Provide the (X, Y) coordinate of the cell's center where the given text is located.  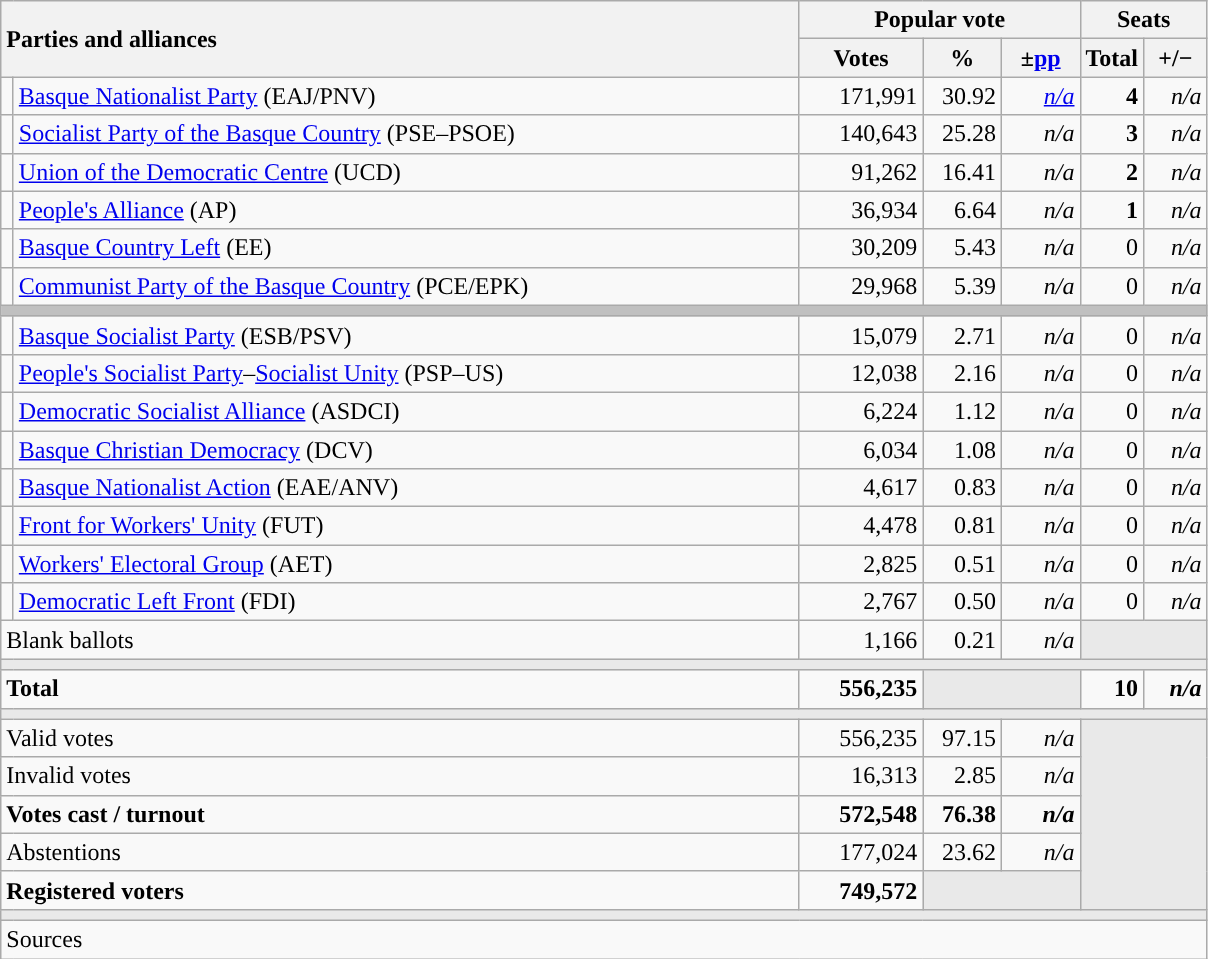
Communist Party of the Basque Country (PCE/EPK) (406, 286)
6.64 (962, 210)
2,767 (861, 602)
Sources (604, 939)
1.08 (962, 449)
16,313 (861, 776)
1.12 (962, 411)
Abstentions (400, 852)
140,643 (861, 134)
6,224 (861, 411)
Votes (861, 58)
36,934 (861, 210)
12,038 (861, 373)
25.28 (962, 134)
76.38 (962, 814)
0.21 (962, 640)
2.85 (962, 776)
% (962, 58)
Basque Nationalist Action (EAE/ANV) (406, 488)
Socialist Party of the Basque Country (PSE–PSOE) (406, 134)
6,034 (861, 449)
0.83 (962, 488)
2.71 (962, 335)
Registered voters (400, 890)
Front for Workers' Unity (FUT) (406, 526)
30,209 (861, 248)
0.81 (962, 526)
749,572 (861, 890)
1,166 (861, 640)
+/− (1176, 58)
0.51 (962, 564)
Blank ballots (400, 640)
1 (1112, 210)
15,079 (861, 335)
People's Alliance (AP) (406, 210)
4,478 (861, 526)
Basque Nationalist Party (EAJ/PNV) (406, 96)
Votes cast / turnout (400, 814)
10 (1112, 689)
2.16 (962, 373)
Democratic Socialist Alliance (ASDCI) (406, 411)
Basque Socialist Party (ESB/PSV) (406, 335)
30.92 (962, 96)
171,991 (861, 96)
Valid votes (400, 738)
Democratic Left Front (FDI) (406, 602)
29,968 (861, 286)
Popular vote (940, 20)
0.50 (962, 602)
Union of the Democratic Centre (UCD) (406, 172)
2 (1112, 172)
91,262 (861, 172)
4,617 (861, 488)
2,825 (861, 564)
572,548 (861, 814)
97.15 (962, 738)
Parties and alliances (400, 39)
Basque Country Left (EE) (406, 248)
Basque Christian Democracy (DCV) (406, 449)
5.43 (962, 248)
3 (1112, 134)
Workers' Electoral Group (AET) (406, 564)
16.41 (962, 172)
Seats (1144, 20)
±pp (1040, 58)
5.39 (962, 286)
Invalid votes (400, 776)
23.62 (962, 852)
177,024 (861, 852)
People's Socialist Party–Socialist Unity (PSP–US) (406, 373)
4 (1112, 96)
